For the text-containing cell, return its midpoint in (X, Y) coordinate format. 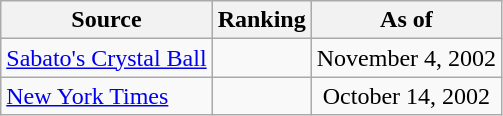
New York Times (106, 96)
As of (406, 20)
Source (106, 20)
Sabato's Crystal Ball (106, 58)
November 4, 2002 (406, 58)
October 14, 2002 (406, 96)
Ranking (262, 20)
